From the cell containing the given text, extract its center point as [x, y] coordinate. 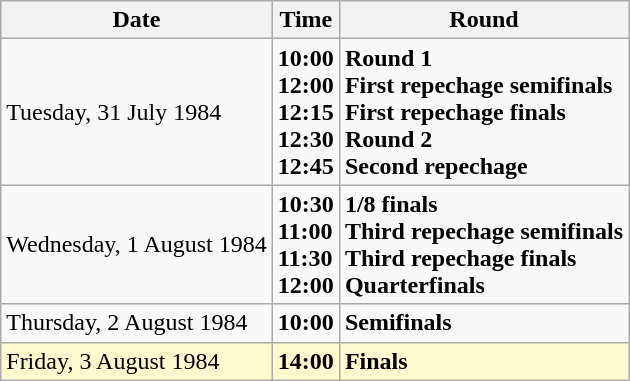
Tuesday, 31 July 1984 [137, 112]
Time [306, 20]
14:00 [306, 361]
Round 1First repechage semifinalsFirst repechage finalsRound 2Second repechage [484, 112]
Thursday, 2 August 1984 [137, 323]
Friday, 3 August 1984 [137, 361]
Semifinals [484, 323]
Finals [484, 361]
10:00 [306, 323]
Wednesday, 1 August 1984 [137, 244]
10:0012:0012:1512:3012:45 [306, 112]
Date [137, 20]
1/8 finalsThird repechage semifinalsThird repechage finalsQuarterfinals [484, 244]
10:3011:0011:3012:00 [306, 244]
Round [484, 20]
